Provide the (x, y) coordinate of the cell's center where the given text is located.  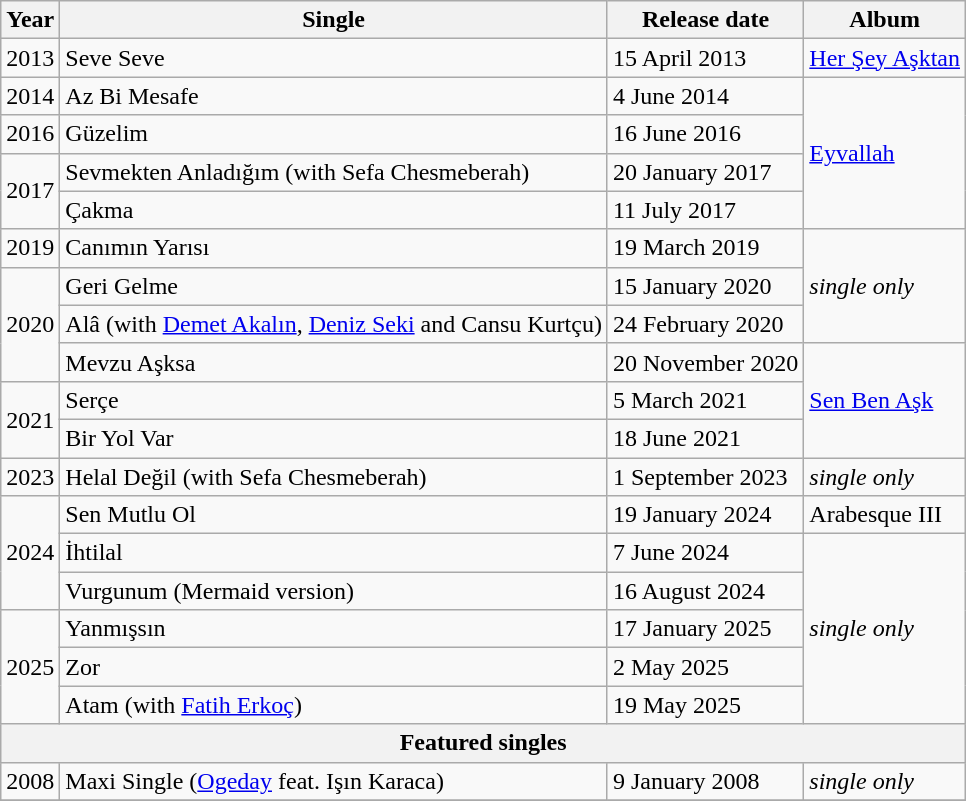
Year (30, 20)
15 April 2013 (705, 58)
Yanmışsın (334, 629)
7 June 2024 (705, 553)
Sen Mutlu Ol (334, 515)
Eyvallah (885, 153)
2017 (30, 191)
Serçe (334, 400)
Mevzu Aşksa (334, 362)
Album (885, 20)
20 November 2020 (705, 362)
2008 (30, 781)
Arabesque III (885, 515)
Atam (with Fatih Erkoç) (334, 705)
2025 (30, 667)
19 March 2019 (705, 248)
4 June 2014 (705, 96)
Zor (334, 667)
Release date (705, 20)
Featured singles (484, 743)
24 February 2020 (705, 324)
16 June 2016 (705, 134)
Az Bi Mesafe (334, 96)
Single (334, 20)
2023 (30, 477)
Canımın Yarısı (334, 248)
Seve Seve (334, 58)
Her Şey Aşktan (885, 58)
2013 (30, 58)
1 September 2023 (705, 477)
2020 (30, 324)
11 July 2017 (705, 210)
Geri Gelme (334, 286)
Çakma (334, 210)
Sen Ben Aşk (885, 400)
Sevmekten Anladığım (with Sefa Chesmeberah) (334, 172)
18 June 2021 (705, 438)
Helal Değil (with Sefa Chesmeberah) (334, 477)
5 March 2021 (705, 400)
İhtilal (334, 553)
2024 (30, 553)
2014 (30, 96)
9 January 2008 (705, 781)
19 May 2025 (705, 705)
2021 (30, 419)
Bir Yol Var (334, 438)
15 January 2020 (705, 286)
2016 (30, 134)
Vurgunum (Mermaid version) (334, 591)
2019 (30, 248)
2 May 2025 (705, 667)
Alâ (with Demet Akalın, Deniz Seki and Cansu Kurtçu) (334, 324)
17 January 2025 (705, 629)
19 January 2024 (705, 515)
Güzelim (334, 134)
Maxi Single (Ogeday feat. Işın Karaca) (334, 781)
16 August 2024 (705, 591)
20 January 2017 (705, 172)
